Detect which cell encompasses the target text, then output its (X, Y) center coordinate. 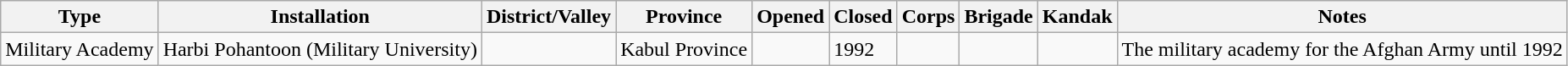
Corps (928, 17)
1992 (863, 49)
Kabul Province (684, 49)
Closed (863, 17)
The military academy for the Afghan Army until 1992 (1342, 49)
Kandak (1077, 17)
Province (684, 17)
District/Valley (548, 17)
Installation (320, 17)
Brigade (999, 17)
Notes (1342, 17)
Military Academy (80, 49)
Harbi Pohantoon (Military University) (320, 49)
Type (80, 17)
Opened (790, 17)
